Return (x, y) of the center of cell containing provided text 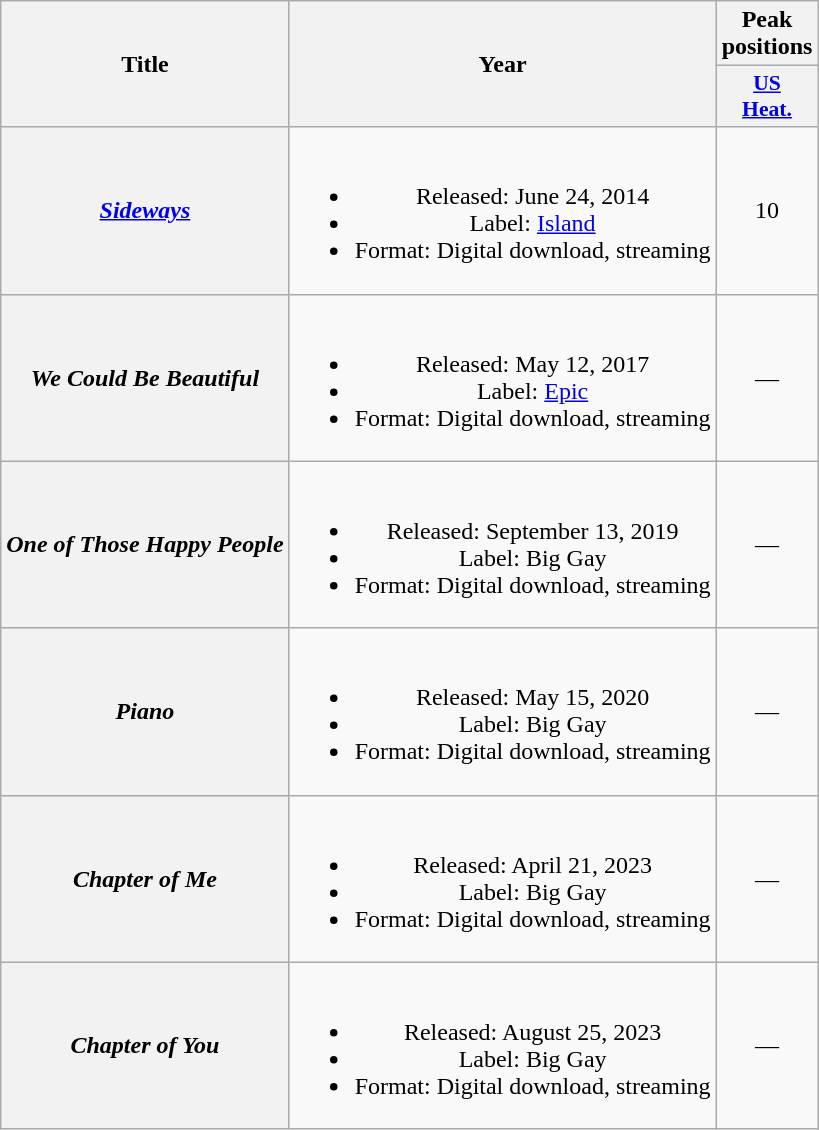
Chapter of You (145, 1046)
We Could Be Beautiful (145, 378)
Year (502, 64)
USHeat. (767, 96)
Chapter of Me (145, 878)
10 (767, 210)
Released: September 13, 2019Label: Big GayFormat: Digital download, streaming (502, 544)
One of Those Happy People (145, 544)
Peak positions (767, 34)
Piano (145, 712)
Released: August 25, 2023Label: Big GayFormat: Digital download, streaming (502, 1046)
Released: April 21, 2023Label: Big GayFormat: Digital download, streaming (502, 878)
Released: June 24, 2014Label: IslandFormat: Digital download, streaming (502, 210)
Released: May 15, 2020Label: Big GayFormat: Digital download, streaming (502, 712)
Title (145, 64)
Sideways (145, 210)
Released: May 12, 2017Label: EpicFormat: Digital download, streaming (502, 378)
